Provide the [X, Y] coordinate of the cell's center where the given text is located.  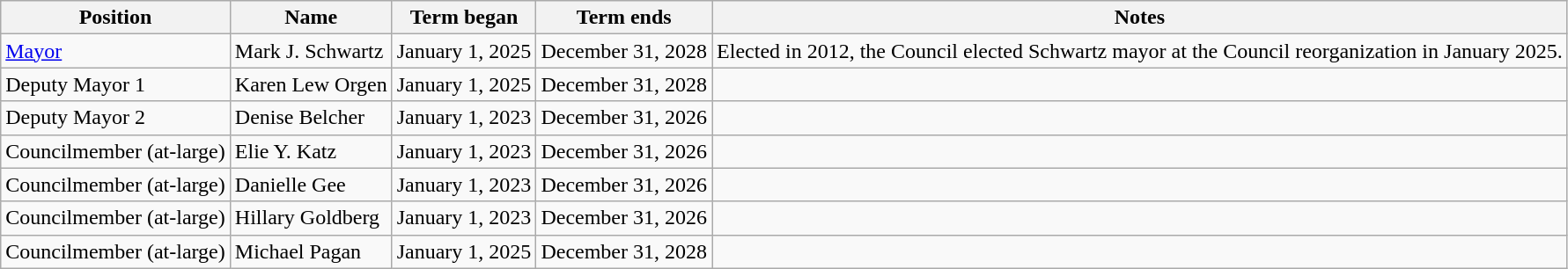
Denise Belcher [311, 118]
Term began [464, 18]
Position [116, 18]
Deputy Mayor 2 [116, 118]
Michael Pagan [311, 251]
Deputy Mayor 1 [116, 84]
Name [311, 18]
Danielle Gee [311, 185]
Term ends [624, 18]
Mark J. Schwartz [311, 51]
Mayor [116, 51]
Elected in 2012, the Council elected Schwartz mayor at the Council reorganization in January 2025. [1140, 51]
Notes [1140, 18]
Karen Lew Orgen [311, 84]
Elie Y. Katz [311, 151]
Hillary Goldberg [311, 218]
